From the cell containing the given text, extract its center point as [X, Y] coordinate. 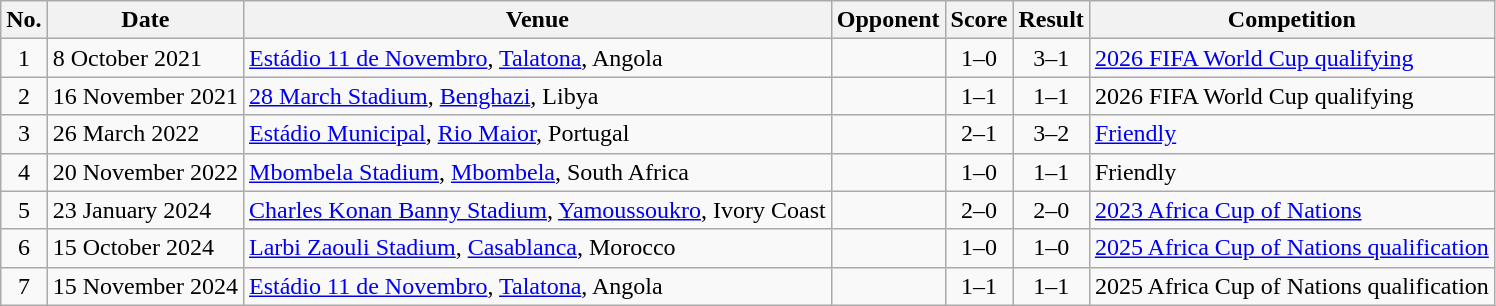
Mbombela Stadium, Mbombela, South Africa [538, 172]
5 [24, 210]
2023 Africa Cup of Nations [1292, 210]
Larbi Zaouli Stadium, Casablanca, Morocco [538, 248]
1 [24, 58]
Charles Konan Banny Stadium, Yamoussoukro, Ivory Coast [538, 210]
Score [979, 20]
20 November 2022 [145, 172]
Venue [538, 20]
Estádio Municipal, Rio Maior, Portugal [538, 134]
Date [145, 20]
16 November 2021 [145, 96]
28 March Stadium, Benghazi, Libya [538, 96]
3 [24, 134]
3–1 [1051, 58]
15 November 2024 [145, 286]
8 October 2021 [145, 58]
No. [24, 20]
2–1 [979, 134]
6 [24, 248]
23 January 2024 [145, 210]
4 [24, 172]
Opponent [888, 20]
15 October 2024 [145, 248]
3–2 [1051, 134]
26 March 2022 [145, 134]
7 [24, 286]
Competition [1292, 20]
Result [1051, 20]
2 [24, 96]
